Extract the (X, Y) coordinate from the center of the cell holding the provided text.  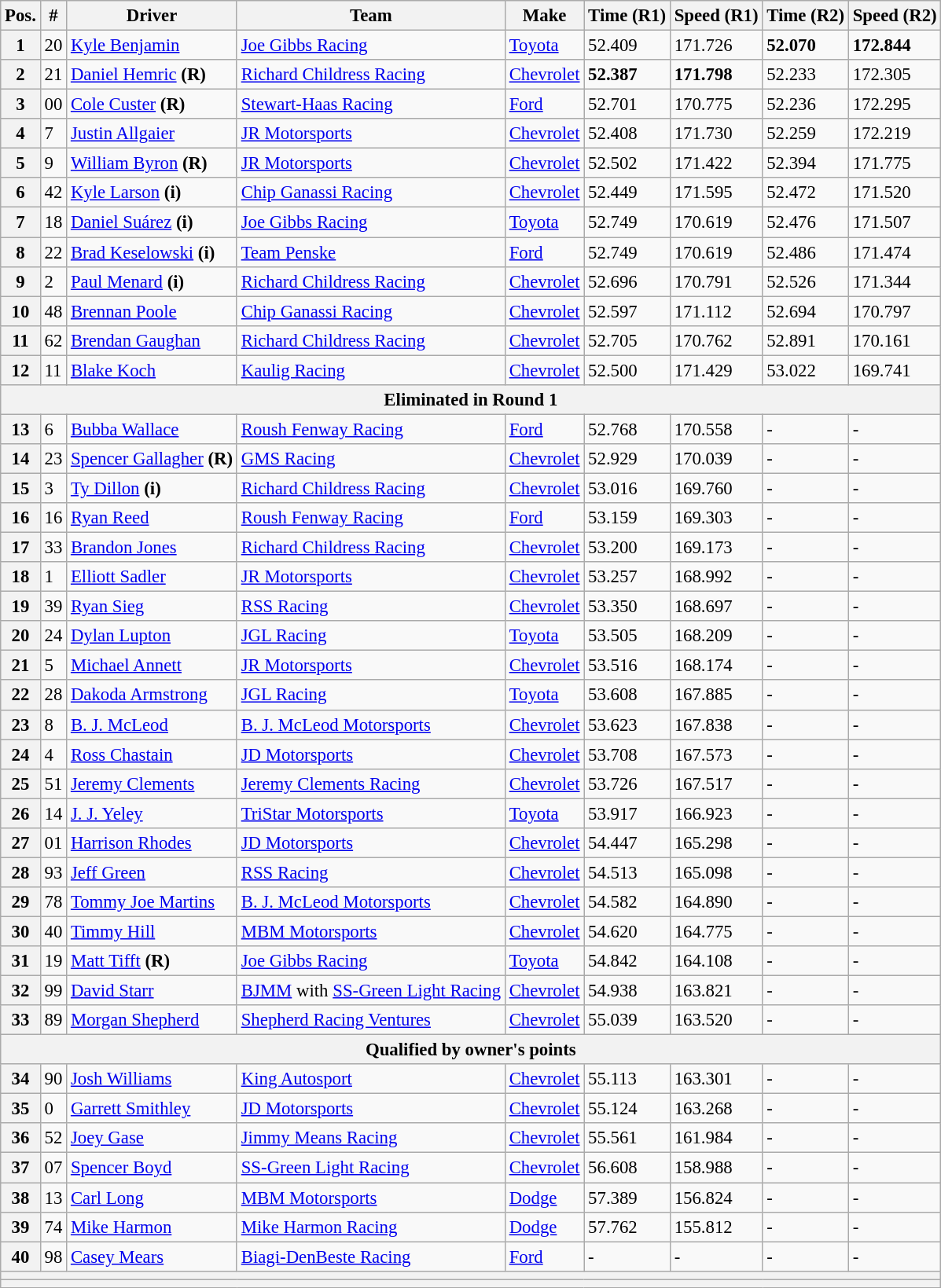
55.124 (627, 1109)
99 (53, 991)
165.098 (716, 872)
27 (20, 843)
12 (20, 370)
53.505 (627, 636)
168.174 (716, 666)
169.303 (716, 518)
J. J. Yeley (153, 813)
169.760 (716, 488)
Kaulig Racing (371, 370)
169.741 (895, 370)
Josh Williams (153, 1079)
171.595 (716, 193)
Qualified by owner's points (471, 1050)
00 (53, 105)
Brennan Poole (153, 311)
163.520 (716, 1020)
52.449 (627, 193)
170.161 (895, 340)
52.236 (806, 105)
Brendan Gaughan (153, 340)
57.389 (627, 1198)
172.305 (895, 75)
53.516 (627, 666)
54.842 (627, 961)
Jimmy Means Racing (371, 1139)
158.988 (716, 1168)
31 (20, 961)
52.705 (627, 340)
52.409 (627, 46)
163.268 (716, 1109)
52.768 (627, 429)
161.984 (716, 1139)
0 (53, 1109)
52.929 (627, 459)
Timmy Hill (153, 931)
62 (53, 340)
171.798 (716, 75)
Kyle Benjamin (153, 46)
Dylan Lupton (153, 636)
54.447 (627, 843)
52.408 (627, 134)
Ty Dillon (i) (153, 488)
Ryan Sieg (153, 607)
King Autosport (371, 1079)
Daniel Hemric (R) (153, 75)
38 (20, 1198)
Team Penske (371, 252)
Harrison Rhodes (153, 843)
52.486 (806, 252)
37 (20, 1168)
53.257 (627, 577)
53.022 (806, 370)
Jeff Green (153, 872)
TriStar Motorsports (371, 813)
Blake Koch (153, 370)
Biagi-DenBeste Racing (371, 1257)
171.507 (895, 222)
78 (53, 902)
166.923 (716, 813)
164.775 (716, 931)
SS-Green Light Racing (371, 1168)
171.422 (716, 163)
163.301 (716, 1079)
25 (20, 783)
52.526 (806, 281)
Mike Harmon (153, 1227)
171.112 (716, 311)
53.917 (627, 813)
53.159 (627, 518)
Daniel Suárez (i) (153, 222)
48 (53, 311)
53.350 (627, 607)
# (53, 16)
Joey Gase (153, 1139)
Jeremy Clements (153, 783)
167.838 (716, 725)
Team (371, 16)
Casey Mears (153, 1257)
15 (20, 488)
Ryan Reed (153, 518)
52.259 (806, 134)
51 (53, 783)
93 (53, 872)
32 (20, 991)
171.730 (716, 134)
Spencer Boyd (153, 1168)
170.797 (895, 311)
53.623 (627, 725)
Spencer Gallagher (R) (153, 459)
52.694 (806, 311)
172.844 (895, 46)
156.824 (716, 1198)
Michael Annett (153, 666)
Stewart-Haas Racing (371, 105)
170.791 (716, 281)
Ross Chastain (153, 754)
26 (20, 813)
Cole Custer (R) (153, 105)
David Starr (153, 991)
William Byron (R) (153, 163)
54.513 (627, 872)
171.520 (895, 193)
35 (20, 1109)
52.502 (627, 163)
Paul Menard (i) (153, 281)
53.726 (627, 783)
52 (53, 1139)
167.517 (716, 783)
34 (20, 1079)
54.620 (627, 931)
Make (544, 16)
89 (53, 1020)
52.696 (627, 281)
29 (20, 902)
52.387 (627, 75)
Speed (R1) (716, 16)
90 (53, 1079)
Carl Long (153, 1198)
52.701 (627, 105)
Matt Tifft (R) (153, 961)
B. J. McLeod (153, 725)
Garrett Smithley (153, 1109)
Mike Harmon Racing (371, 1227)
52.233 (806, 75)
164.108 (716, 961)
170.775 (716, 105)
168.209 (716, 636)
52.597 (627, 311)
GMS Racing (371, 459)
98 (53, 1257)
167.885 (716, 695)
55.113 (627, 1079)
170.558 (716, 429)
Speed (R2) (895, 16)
171.474 (895, 252)
07 (53, 1168)
Time (R1) (627, 16)
01 (53, 843)
10 (20, 311)
53.708 (627, 754)
53.200 (627, 548)
BJMM with SS-Green Light Racing (371, 991)
168.992 (716, 577)
170.039 (716, 459)
167.573 (716, 754)
171.429 (716, 370)
36 (20, 1139)
55.039 (627, 1020)
Time (R2) (806, 16)
53.016 (627, 488)
17 (20, 548)
Shepherd Racing Ventures (371, 1020)
54.582 (627, 902)
53.608 (627, 695)
171.344 (895, 281)
52.472 (806, 193)
Kyle Larson (i) (153, 193)
Elliott Sadler (153, 577)
170.762 (716, 340)
55.561 (627, 1139)
155.812 (716, 1227)
Eliminated in Round 1 (471, 400)
74 (53, 1227)
52.891 (806, 340)
Driver (153, 16)
52.070 (806, 46)
52.394 (806, 163)
172.295 (895, 105)
165.298 (716, 843)
Dakoda Armstrong (153, 695)
56.608 (627, 1168)
163.821 (716, 991)
Bubba Wallace (153, 429)
171.775 (895, 163)
Morgan Shepherd (153, 1020)
168.697 (716, 607)
171.726 (716, 46)
Justin Allgaier (153, 134)
30 (20, 931)
57.762 (627, 1227)
172.219 (895, 134)
54.938 (627, 991)
Pos. (20, 16)
52.476 (806, 222)
Brad Keselowski (i) (153, 252)
Brandon Jones (153, 548)
52.500 (627, 370)
Jeremy Clements Racing (371, 783)
164.890 (716, 902)
169.173 (716, 548)
42 (53, 193)
Tommy Joe Martins (153, 902)
